Detect which cell encompasses the target text, then output its (x, y) center coordinate. 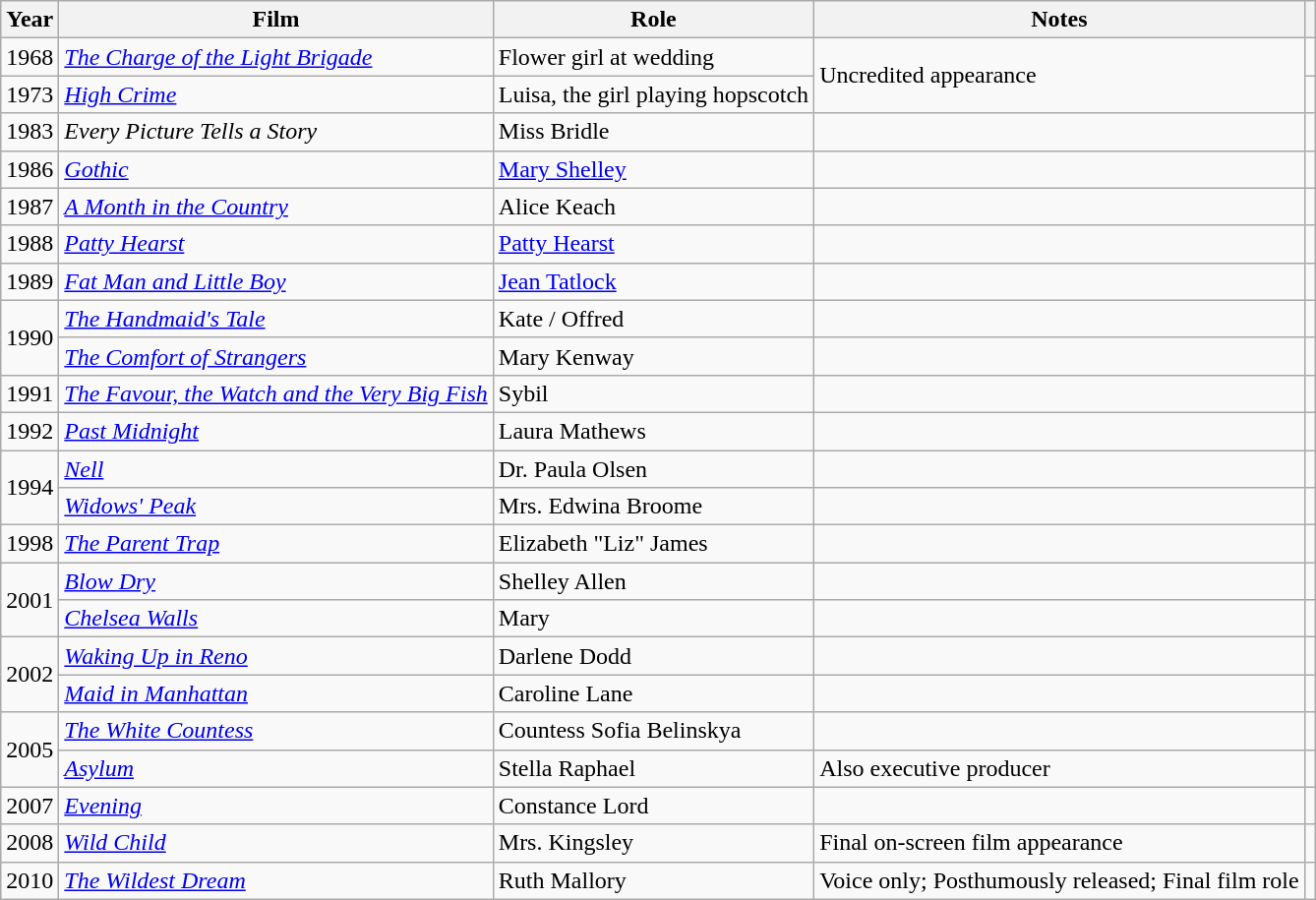
A Month in the Country (275, 207)
Wild Child (275, 843)
High Crime (275, 94)
Mrs. Edwina Broome (653, 507)
Film (275, 20)
Mary Kenway (653, 356)
Voice only; Posthumously released; Final film role (1060, 880)
The Comfort of Strangers (275, 356)
The Favour, the Watch and the Very Big Fish (275, 393)
1989 (30, 281)
Role (653, 20)
Uncredited appearance (1060, 76)
Nell (275, 469)
Past Midnight (275, 431)
Caroline Lane (653, 693)
Mary Shelley (653, 169)
Year (30, 20)
Kate / Offred (653, 319)
Evening (275, 806)
1987 (30, 207)
1998 (30, 544)
1983 (30, 132)
2007 (30, 806)
Darlene Dodd (653, 656)
Stella Raphael (653, 768)
1992 (30, 431)
Maid in Manhattan (275, 693)
Asylum (275, 768)
2008 (30, 843)
The Charge of the Light Brigade (275, 57)
Dr. Paula Olsen (653, 469)
1986 (30, 169)
1994 (30, 488)
The Parent Trap (275, 544)
Mary (653, 619)
Widows' Peak (275, 507)
Countess Sofia Belinskya (653, 731)
Notes (1060, 20)
Also executive producer (1060, 768)
Waking Up in Reno (275, 656)
2005 (30, 750)
Luisa, the girl playing hopscotch (653, 94)
Shelley Allen (653, 581)
Elizabeth "Liz" James (653, 544)
2010 (30, 880)
Jean Tatlock (653, 281)
Fat Man and Little Boy (275, 281)
Blow Dry (275, 581)
1973 (30, 94)
2001 (30, 600)
Gothic (275, 169)
Final on-screen film appearance (1060, 843)
The White Countess (275, 731)
Laura Mathews (653, 431)
1988 (30, 244)
Every Picture Tells a Story (275, 132)
Sybil (653, 393)
2002 (30, 675)
Constance Lord (653, 806)
1990 (30, 337)
1968 (30, 57)
Ruth Mallory (653, 880)
Mrs. Kingsley (653, 843)
Chelsea Walls (275, 619)
The Wildest Dream (275, 880)
Flower girl at wedding (653, 57)
1991 (30, 393)
Alice Keach (653, 207)
The Handmaid's Tale (275, 319)
Miss Bridle (653, 132)
